Output the [X, Y] coordinate of the center of the cell containing the given text.  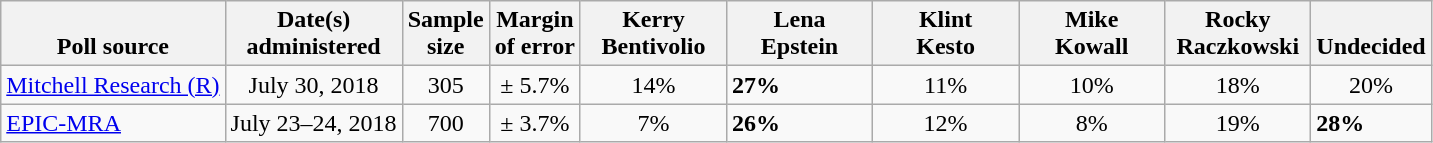
26% [800, 123]
10% [1092, 85]
14% [653, 85]
Samplesize [446, 34]
27% [800, 85]
Date(s)administered [314, 34]
18% [1238, 85]
KlintKesto [946, 34]
Mitchell Research (R) [113, 85]
20% [1371, 85]
± 5.7% [534, 85]
KerryBentivolio [653, 34]
28% [1371, 123]
RockyRaczkowski [1238, 34]
Marginof error [534, 34]
Poll source [113, 34]
July 30, 2018 [314, 85]
MikeKowall [1092, 34]
8% [1092, 123]
305 [446, 85]
700 [446, 123]
12% [946, 123]
July 23–24, 2018 [314, 123]
EPIC-MRA [113, 123]
± 3.7% [534, 123]
19% [1238, 123]
Undecided [1371, 34]
11% [946, 85]
7% [653, 123]
LenaEpstein [800, 34]
